Identify which cell holds the provided text, then report its (x, y) central coordinate. 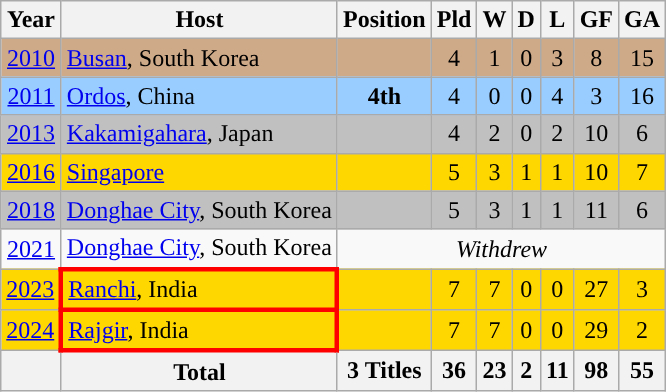
W (494, 20)
2013 (32, 134)
Singapore (199, 172)
23 (494, 371)
2021 (32, 249)
GF (596, 20)
4th (384, 96)
36 (454, 371)
L (557, 20)
Rajgir, India (199, 330)
2016 (32, 172)
2024 (32, 330)
15 (642, 58)
98 (596, 371)
2011 (32, 96)
D (526, 20)
Host (199, 20)
Kakamigahara, Japan (199, 134)
Ranchi, India (199, 290)
3 Titles (384, 371)
27 (596, 290)
16 (642, 96)
GA (642, 20)
2010 (32, 58)
Position (384, 20)
Busan, South Korea (199, 58)
2018 (32, 210)
Pld (454, 20)
8 (596, 58)
Ordos, China (199, 96)
29 (596, 330)
Withdrew (501, 249)
Year (32, 20)
Total (199, 371)
2023 (32, 290)
55 (642, 371)
